Return (x, y) of the center of cell containing provided text 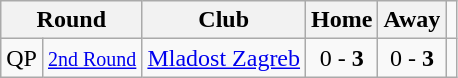
Away (412, 20)
Round (72, 20)
2nd Round (92, 58)
QP (22, 58)
Club (224, 20)
Home (342, 20)
Mladost Zagreb (224, 58)
